Locate the cell with the specified text and output its [x, y] center coordinate. 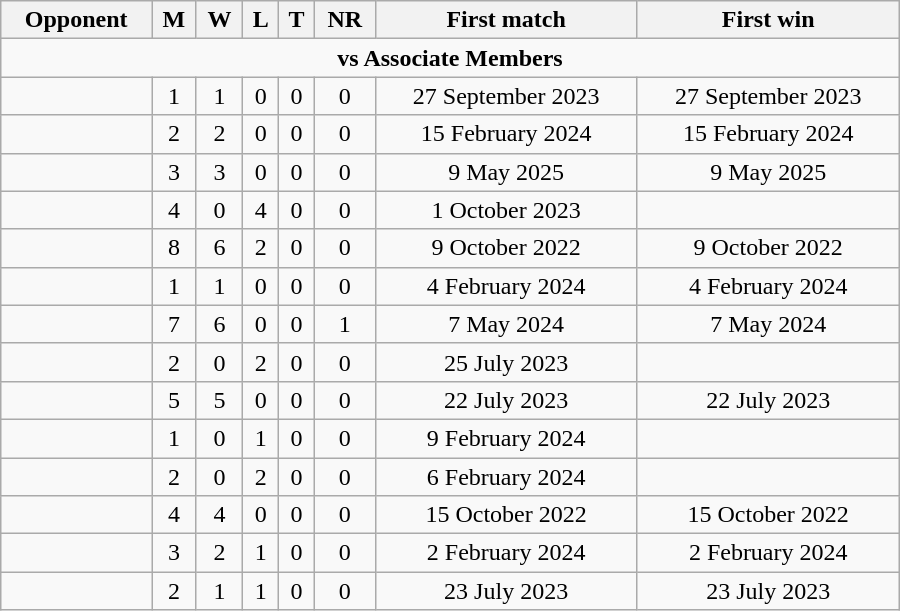
First match [506, 20]
NR [344, 20]
6 February 2024 [506, 477]
8 [174, 248]
1 October 2023 [506, 210]
Opponent [76, 20]
W [219, 20]
M [174, 20]
25 July 2023 [506, 362]
L [261, 20]
First win [768, 20]
9 February 2024 [506, 438]
7 [174, 324]
vs Associate Members [450, 58]
T [297, 20]
